Return the (X, Y) coordinate for the center point of the cell that contains the specified text.  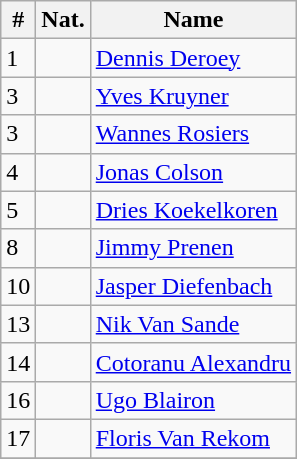
16 (18, 400)
10 (18, 286)
Jasper Diefenbach (193, 286)
Jonas Colson (193, 172)
Wannes Rosiers (193, 134)
Ugo Blairon (193, 400)
Name (193, 20)
Nat. (63, 20)
13 (18, 324)
1 (18, 58)
Cotoranu Alexandru (193, 362)
4 (18, 172)
# (18, 20)
14 (18, 362)
Dries Koekelkoren (193, 210)
Dennis Deroey (193, 58)
Floris Van Rekom (193, 438)
Nik Van Sande (193, 324)
5 (18, 210)
Jimmy Prenen (193, 248)
17 (18, 438)
8 (18, 248)
Yves Kruyner (193, 96)
